Locate the cell with the specified text and output its (x, y) center coordinate. 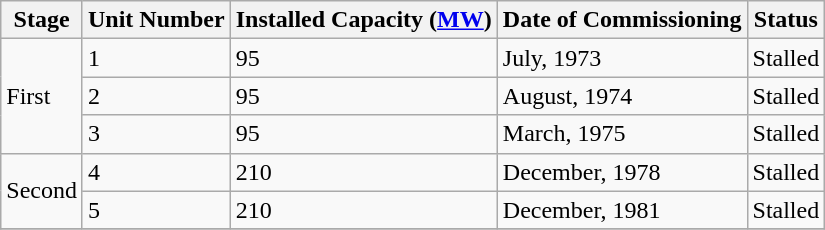
Date of Commissioning (622, 20)
December, 1981 (622, 210)
August, 1974 (622, 96)
July, 1973 (622, 58)
December, 1978 (622, 172)
First (42, 96)
Installed Capacity (MW) (364, 20)
Status (786, 20)
Second (42, 191)
1 (156, 58)
March, 1975 (622, 134)
5 (156, 210)
Stage (42, 20)
4 (156, 172)
2 (156, 96)
Unit Number (156, 20)
3 (156, 134)
